Output the [x, y] coordinate of the center of the cell containing the given text.  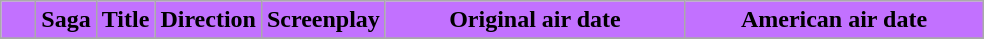
American air date [834, 20]
Title [126, 20]
Direction [208, 20]
Saga [66, 20]
Screenplay [323, 20]
Original air date [534, 20]
